Output the [X, Y] coordinate of the center of the cell containing the given text.  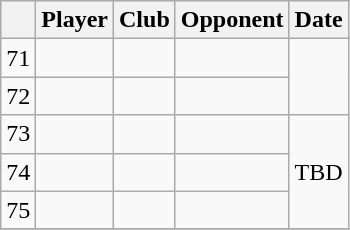
71 [18, 58]
74 [18, 172]
TBD [318, 172]
Player [75, 20]
Opponent [232, 20]
Club [145, 20]
72 [18, 96]
73 [18, 134]
75 [18, 210]
Date [318, 20]
